Extract the (X, Y) coordinate from the center of the cell holding the provided text.  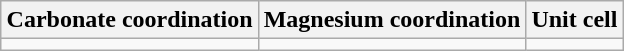
Carbonate coordination (130, 20)
Unit cell (574, 20)
Magnesium coordination (392, 20)
